Identify which cell holds the provided text, then report its (x, y) central coordinate. 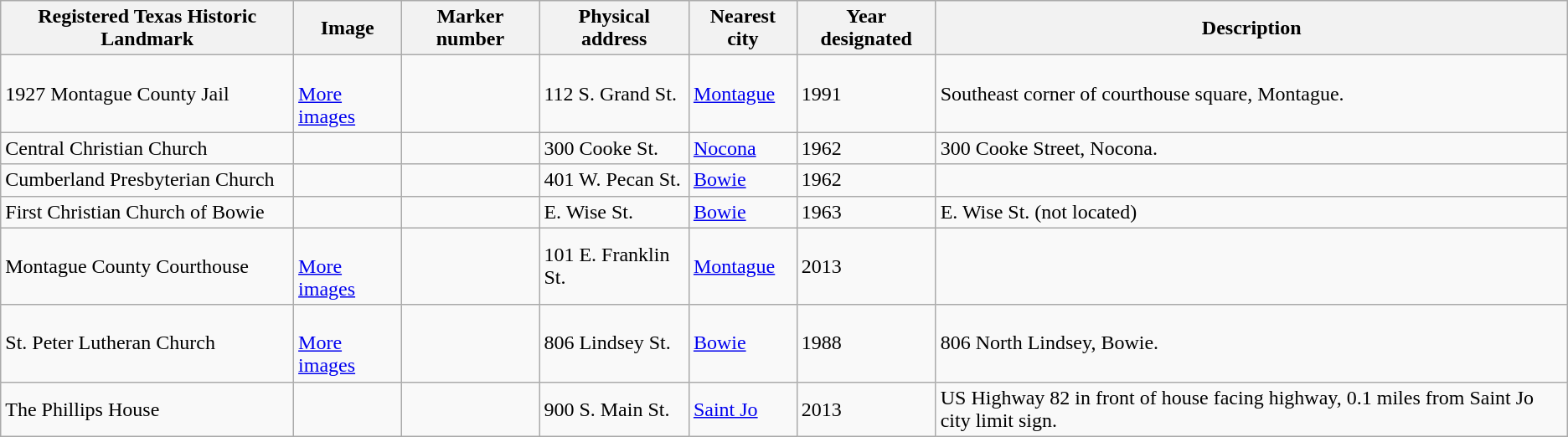
1991 (866, 94)
Saint Jo (742, 409)
Description (1251, 28)
Year designated (866, 28)
Cumberland Presbyterian Church (147, 180)
1927 Montague County Jail (147, 94)
401 W. Pecan St. (614, 180)
Central Christian Church (147, 148)
300 Cooke Street, Nocona. (1251, 148)
1963 (866, 212)
112 S. Grand St. (614, 94)
First Christian Church of Bowie (147, 212)
Registered Texas Historic Landmark (147, 28)
Physical address (614, 28)
1988 (866, 343)
806 Lindsey St. (614, 343)
900 S. Main St. (614, 409)
St. Peter Lutheran Church (147, 343)
Image (348, 28)
US Highway 82 in front of house facing highway, 0.1 miles from Saint Jo city limit sign. (1251, 409)
Marker number (471, 28)
E. Wise St. (not located) (1251, 212)
Nearest city (742, 28)
806 North Lindsey, Bowie. (1251, 343)
Montague County Courthouse (147, 266)
101 E. Franklin St. (614, 266)
E. Wise St. (614, 212)
Nocona (742, 148)
The Phillips House (147, 409)
Southeast corner of courthouse square, Montague. (1251, 94)
300 Cooke St. (614, 148)
